Search for the cell housing the specified text and yield its (x, y) center coordinate. 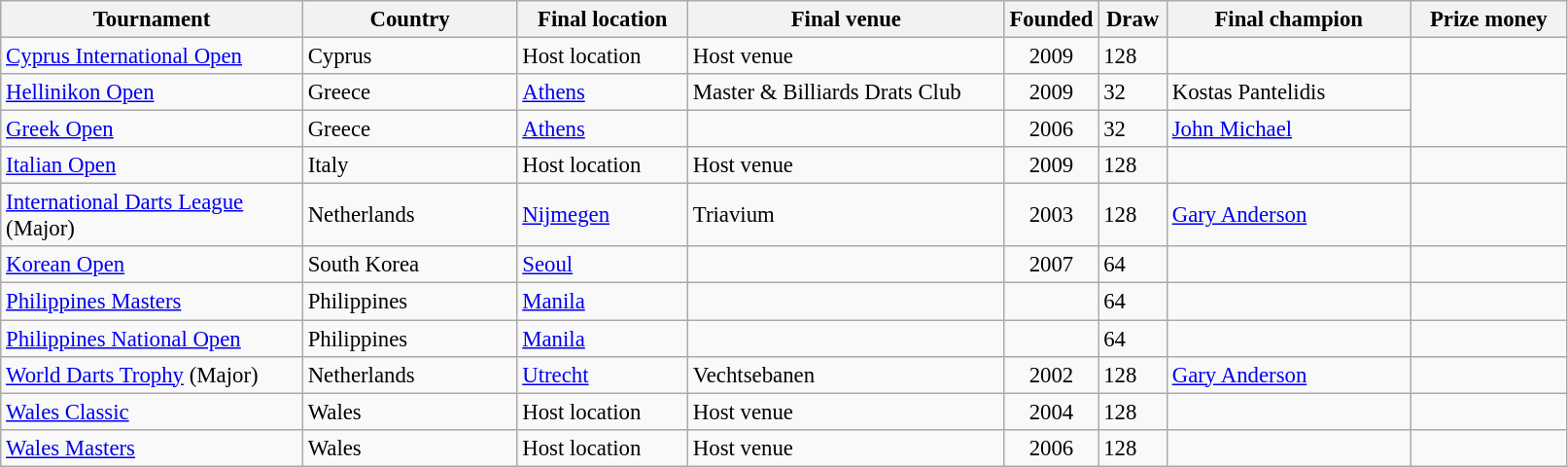
Triavium (847, 216)
Country (410, 19)
2004 (1052, 412)
Italy (410, 165)
Vechtsebanen (847, 375)
World Darts Trophy (Major) (152, 375)
International Darts League (Major) (152, 216)
Utrecht (603, 375)
Nijmegen (603, 216)
Prize money (1489, 19)
2007 (1052, 266)
Kostas Pantelidis (1289, 92)
Wales Classic (152, 412)
Wales Masters (152, 448)
Philippines National Open (152, 339)
Cyprus International Open (152, 56)
Master & Billiards Drats Club (847, 92)
2003 (1052, 216)
2002 (1052, 375)
Korean Open (152, 266)
Final location (603, 19)
Final champion (1289, 19)
Hellinikon Open (152, 92)
Seoul (603, 266)
Final venue (847, 19)
Tournament (152, 19)
Cyprus (410, 56)
Philippines Masters (152, 302)
Greek Open (152, 129)
South Korea (410, 266)
Italian Open (152, 165)
John Michael (1289, 129)
Founded (1052, 19)
Draw (1133, 19)
